Return [x, y] of the center of cell containing provided text 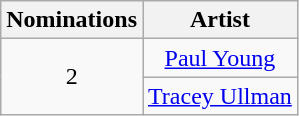
Nominations [72, 20]
Paul Young [220, 58]
Tracey Ullman [220, 96]
Artist [220, 20]
2 [72, 77]
